Output the (x, y) coordinate of the center of the cell containing the given text.  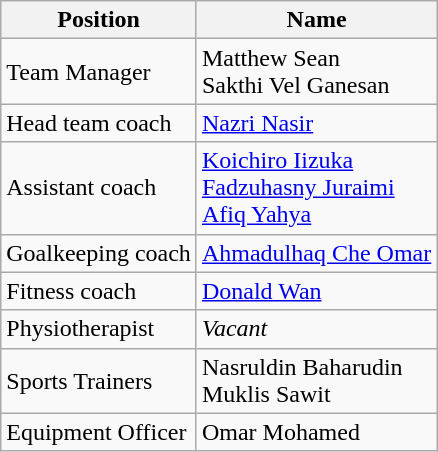
Donald Wan (316, 291)
Equipment Officer (99, 432)
Vacant (316, 329)
Nazri Nasir (316, 123)
Goalkeeping coach (99, 253)
Assistant coach (99, 188)
Physiotherapist (99, 329)
Matthew Sean Sakthi Vel Ganesan (316, 72)
Koichiro Iizuka Fadzuhasny Juraimi Afiq Yahya (316, 188)
Name (316, 20)
Team Manager (99, 72)
Ahmadulhaq Che Omar (316, 253)
Head team coach (99, 123)
Omar Mohamed (316, 432)
Position (99, 20)
Fitness coach (99, 291)
Sports Trainers (99, 380)
Nasruldin Baharudin Muklis Sawit (316, 380)
